From the cell containing the given text, extract its center point as [x, y] coordinate. 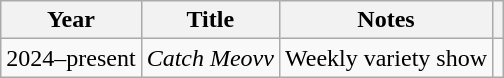
Year [71, 20]
2024–present [71, 58]
Weekly variety show [386, 58]
Title [210, 20]
Notes [386, 20]
Catch Meovv [210, 58]
